Identify which cell holds the provided text, then report its (x, y) central coordinate. 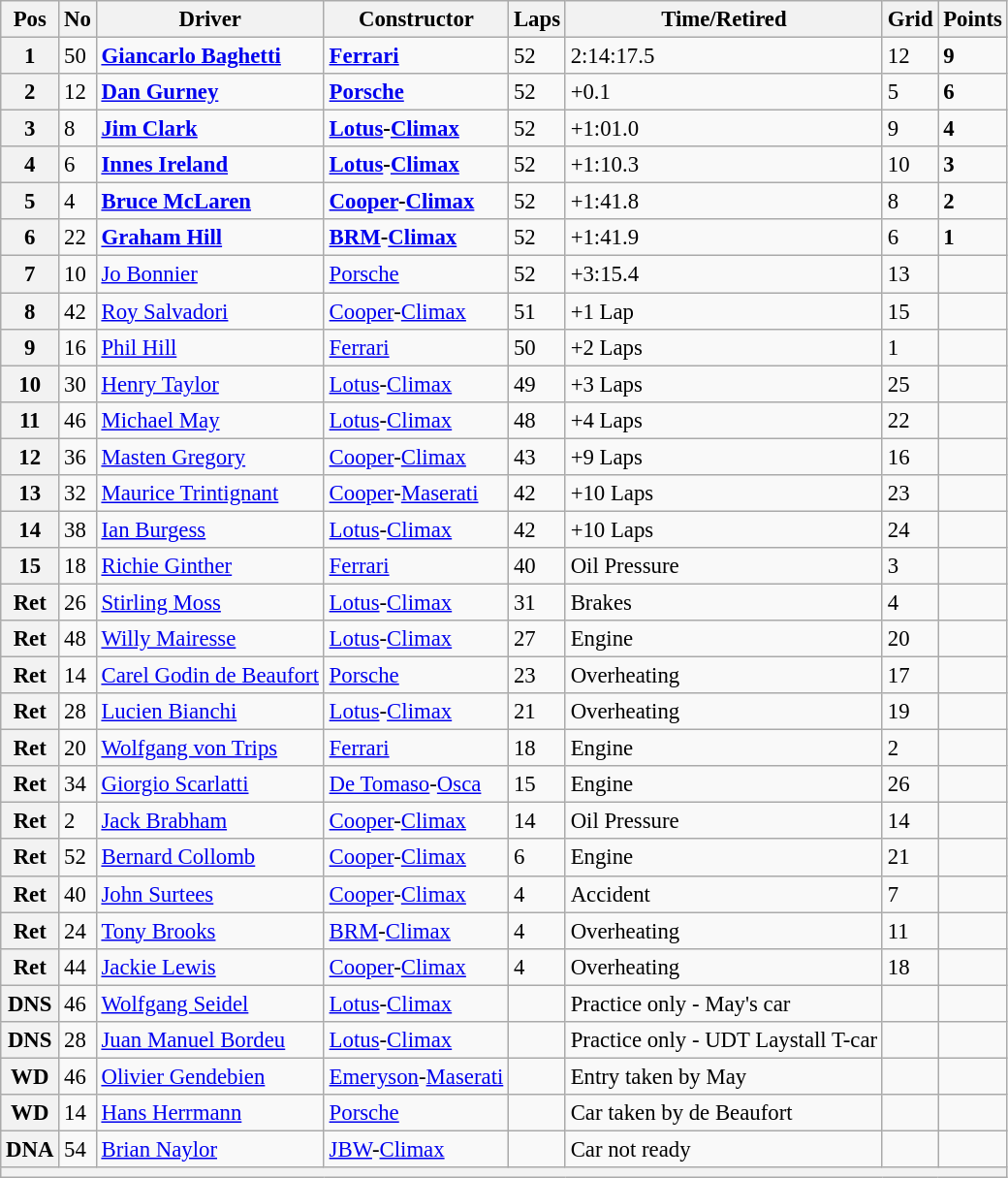
Brian Naylor (209, 1149)
43 (537, 457)
Pos (30, 19)
Richie Ginther (209, 566)
Jackie Lewis (209, 967)
44 (78, 967)
Accident (723, 894)
30 (78, 384)
Roy Salvadori (209, 311)
Practice only - May's car (723, 1003)
+1:41.9 (723, 238)
Maurice Trintignant (209, 493)
+1:01.0 (723, 129)
25 (909, 384)
17 (909, 676)
+9 Laps (723, 457)
32 (78, 493)
Olivier Gendebien (209, 1076)
Wolfgang Seidel (209, 1003)
51 (537, 311)
Giorgio Scarlatti (209, 784)
Willy Mairesse (209, 639)
Michael May (209, 420)
34 (78, 784)
Grid (909, 19)
+1 Lap (723, 311)
De Tomaso-Osca (416, 784)
Masten Gregory (209, 457)
Ian Burgess (209, 529)
Entry taken by May (723, 1076)
+3 Laps (723, 384)
Brakes (723, 602)
Car taken by de Beaufort (723, 1113)
Henry Taylor (209, 384)
Cooper-Maserati (416, 493)
Wolfgang von Trips (209, 748)
Innes Ireland (209, 165)
Bernard Collomb (209, 858)
Hans Herrmann (209, 1113)
Points (973, 19)
Bruce McLaren (209, 202)
Lucien Bianchi (209, 712)
Phil Hill (209, 347)
36 (78, 457)
DNA (30, 1149)
Jim Clark (209, 129)
49 (537, 384)
Juan Manuel Bordeu (209, 1040)
27 (537, 639)
31 (537, 602)
38 (78, 529)
Laps (537, 19)
Car not ready (723, 1149)
Time/Retired (723, 19)
No (78, 19)
+2 Laps (723, 347)
Carel Godin de Beaufort (209, 676)
+4 Laps (723, 420)
John Surtees (209, 894)
+1:41.8 (723, 202)
+0.1 (723, 92)
Tony Brooks (209, 931)
+1:10.3 (723, 165)
2:14:17.5 (723, 56)
JBW-Climax (416, 1149)
Emeryson-Maserati (416, 1076)
Dan Gurney (209, 92)
Practice only - UDT Laystall T-car (723, 1040)
Stirling Moss (209, 602)
54 (78, 1149)
Jack Brabham (209, 821)
Driver (209, 19)
Graham Hill (209, 238)
19 (909, 712)
+3:15.4 (723, 274)
Giancarlo Baghetti (209, 56)
Jo Bonnier (209, 274)
Constructor (416, 19)
